Output the (x, y) coordinate of the center of the cell containing the given text.  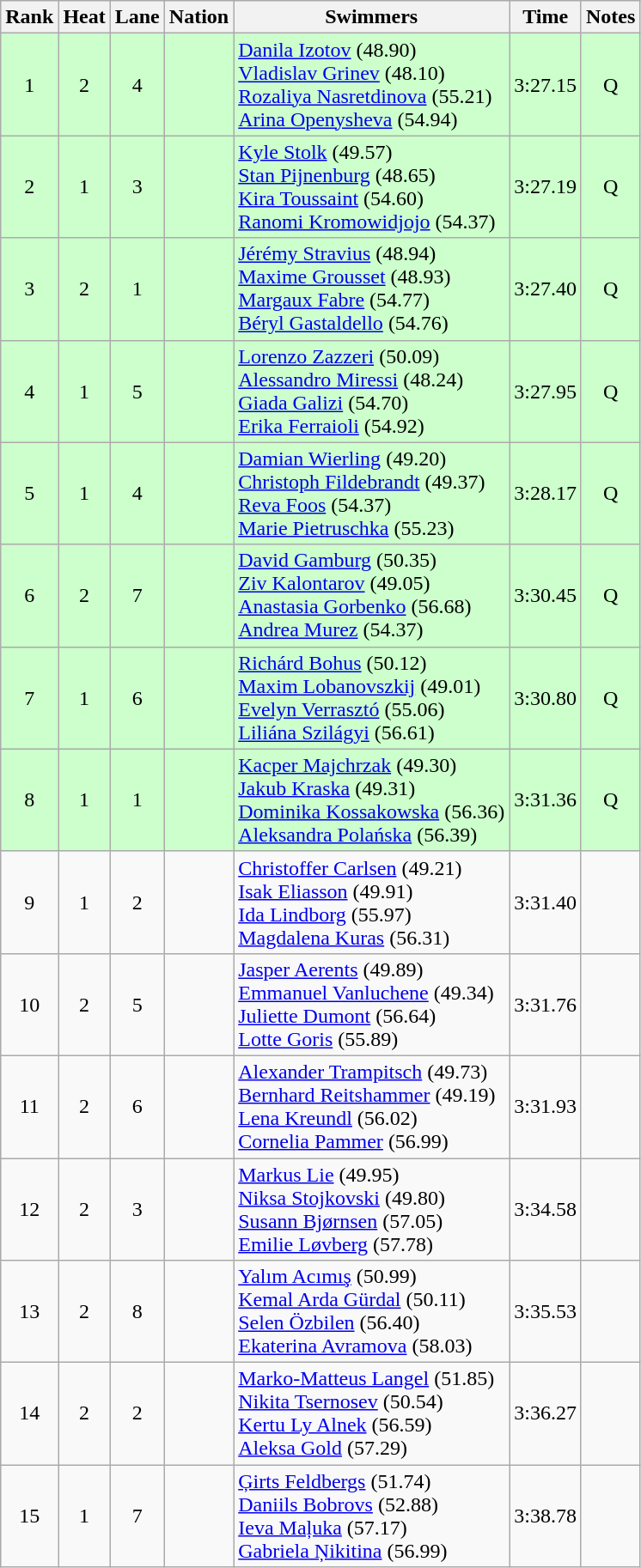
Heat (84, 17)
Ģirts Feldbergs (51.74)Daniils Bobrovs (52.88)Ieva Maļuka (57.17)Gabriela Ņikitina (56.99) (371, 1516)
3:31.36 (546, 800)
Kyle Stolk (49.57)Stan Pijnenburg (48.65)Kira Toussaint (54.60)Ranomi Kromowidjojo (54.37) (371, 187)
3:34.58 (546, 1209)
3:30.80 (546, 697)
Lane (137, 17)
Kacper Majchrzak (49.30)Jakub Kraska (49.31)Dominika Kossakowska (56.36)Aleksandra Polańska (56.39) (371, 800)
3:31.76 (546, 1005)
Damian Wierling (49.20)Christoph Fildebrandt (49.37)Reva Foos (54.37)Marie Pietruschka (55.23) (371, 493)
12 (29, 1209)
Richárd Bohus (50.12)Maxim Lobanovszkij (49.01)Evelyn Verrasztó (55.06)Liliána Szilágyi (56.61) (371, 697)
3:38.78 (546, 1516)
9 (29, 902)
Lorenzo Zazzeri (50.09)Alessandro Miressi (48.24)Giada Galizi (54.70)Erika Ferraioli (54.92) (371, 392)
Danila Izotov (48.90)Vladislav Grinev (48.10)Rozaliya Nasretdinova (55.21)Arina Openysheva (54.94) (371, 84)
Yalım Acımış (50.99)Kemal Arda Gürdal (50.11)Selen Özbilen (56.40)Ekaterina Avramova (58.03) (371, 1312)
14 (29, 1413)
Nation (198, 17)
Rank (29, 17)
Jérémy Stravius (48.94)Maxime Grousset (48.93)Margaux Fabre (54.77)Béryl Gastaldello (54.76) (371, 289)
Markus Lie (49.95)Niksa Stojkovski (49.80)Susann Bjørnsen (57.05)Emilie Løvberg (57.78) (371, 1209)
3:35.53 (546, 1312)
David Gamburg (50.35)Ziv Kalontarov (49.05)Anastasia Gorbenko (56.68)Andrea Murez (54.37) (371, 596)
3:30.45 (546, 596)
Swimmers (371, 17)
3:27.40 (546, 289)
Time (546, 17)
Christoffer Carlsen (49.21)Isak Eliasson (49.91)Ida Lindborg (55.97)Magdalena Kuras (56.31) (371, 902)
3:31.40 (546, 902)
3:31.93 (546, 1106)
Alexander Trampitsch (49.73)Bernhard Reitshammer (49.19)Lena Kreundl (56.02)Cornelia Pammer (56.99) (371, 1106)
11 (29, 1106)
3:27.95 (546, 392)
Jasper Aerents (49.89)Emmanuel Vanluchene (49.34)Juliette Dumont (56.64)Lotte Goris (55.89) (371, 1005)
3:27.15 (546, 84)
Marko-Matteus Langel (51.85)Nikita Tsernosev (50.54)Kertu Ly Alnek (56.59)Aleksa Gold (57.29) (371, 1413)
15 (29, 1516)
13 (29, 1312)
10 (29, 1005)
Notes (610, 17)
3:36.27 (546, 1413)
3:27.19 (546, 187)
3:28.17 (546, 493)
